For the text-containing cell, return its midpoint in [x, y] coordinate format. 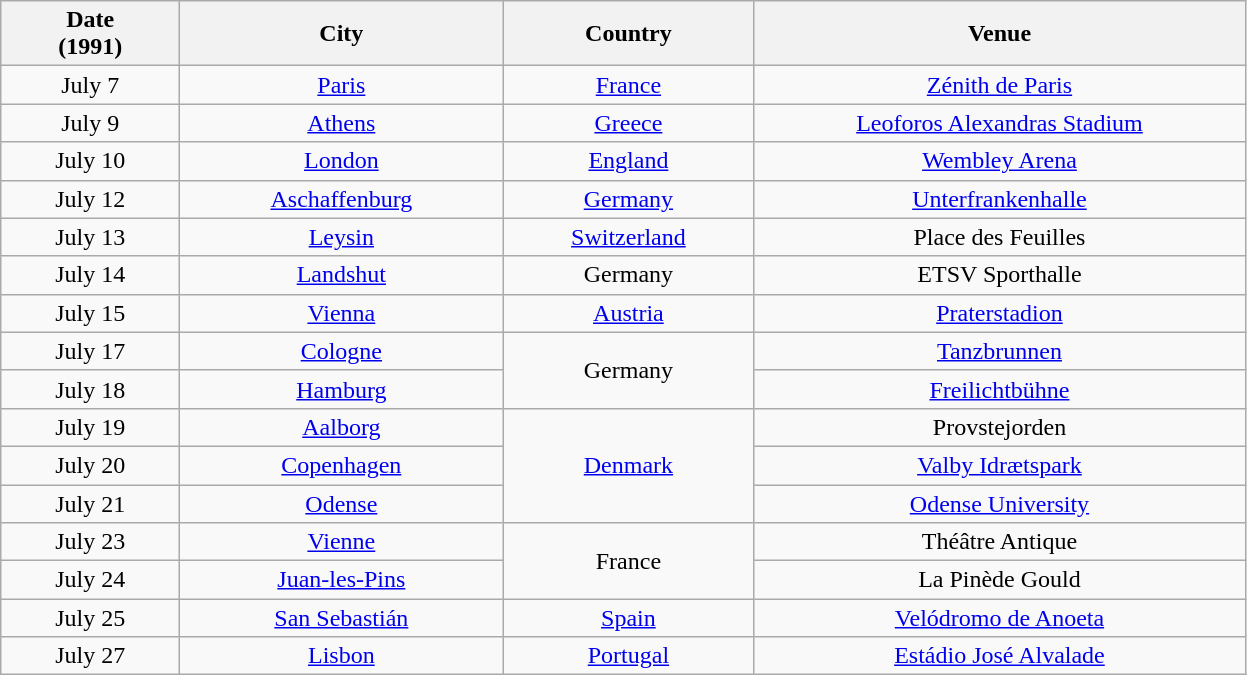
Odense [342, 503]
July 15 [90, 313]
City [342, 34]
Place des Feuilles [1000, 237]
Austria [628, 313]
July 10 [90, 161]
Athens [342, 123]
Landshut [342, 275]
Juan-les-Pins [342, 580]
July 7 [90, 85]
Provstejorden [1000, 427]
July 19 [90, 427]
Wembley Arena [1000, 161]
San Sebastián [342, 618]
July 9 [90, 123]
Spain [628, 618]
July 17 [90, 351]
Cologne [342, 351]
July 27 [90, 656]
July 25 [90, 618]
Vienna [342, 313]
Aalborg [342, 427]
July 21 [90, 503]
Odense University [1000, 503]
Denmark [628, 465]
Théâtre Antique [1000, 542]
Hamburg [342, 389]
July 14 [90, 275]
Estádio José Alvalade [1000, 656]
Freilichtbühne [1000, 389]
Leoforos Alexandras Stadium [1000, 123]
Unterfrankenhalle [1000, 199]
Date(1991) [90, 34]
July 23 [90, 542]
Paris [342, 85]
Country [628, 34]
Vienne [342, 542]
Switzerland [628, 237]
Greece [628, 123]
England [628, 161]
Velódromo de Anoeta [1000, 618]
Valby Idrætspark [1000, 465]
ETSV Sporthalle [1000, 275]
July 12 [90, 199]
Zénith de Paris [1000, 85]
July 20 [90, 465]
Leysin [342, 237]
July 13 [90, 237]
Praterstadion [1000, 313]
La Pinède Gould [1000, 580]
London [342, 161]
July 24 [90, 580]
Venue [1000, 34]
Lisbon [342, 656]
Tanzbrunnen [1000, 351]
Portugal [628, 656]
Aschaffenburg [342, 199]
Copenhagen [342, 465]
July 18 [90, 389]
